Identify which cell holds the provided text, then report its [X, Y] central coordinate. 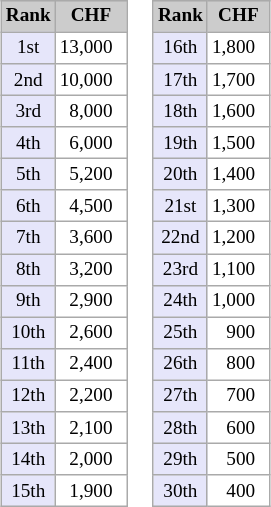
1,400 [238, 175]
5th [28, 175]
15th [28, 491]
900 [238, 333]
1,700 [238, 80]
2,400 [91, 364]
3,600 [91, 238]
2,600 [91, 333]
2,100 [91, 428]
6th [28, 206]
2,900 [91, 301]
14th [28, 459]
9th [28, 301]
7th [28, 238]
17th [180, 80]
8,000 [91, 111]
18th [180, 111]
30th [180, 491]
1st [28, 48]
22nd [180, 238]
1,200 [238, 238]
19th [180, 143]
21st [180, 206]
13th [28, 428]
11th [28, 364]
1,300 [238, 206]
8th [28, 270]
4th [28, 143]
25th [180, 333]
24th [180, 301]
3,200 [91, 270]
26th [180, 364]
1,900 [91, 491]
1,800 [238, 48]
600 [238, 428]
400 [238, 491]
23rd [180, 270]
6,000 [91, 143]
10,000 [91, 80]
700 [238, 396]
5,200 [91, 175]
1,500 [238, 143]
4,500 [91, 206]
10th [28, 333]
500 [238, 459]
1,000 [238, 301]
29th [180, 459]
28th [180, 428]
2,000 [91, 459]
12th [28, 396]
3rd [28, 111]
1,600 [238, 111]
2nd [28, 80]
13,000 [91, 48]
27th [180, 396]
20th [180, 175]
1,100 [238, 270]
2,200 [91, 396]
800 [238, 364]
16th [180, 48]
